Return the [x, y] coordinate for the center point of the cell that contains the specified text.  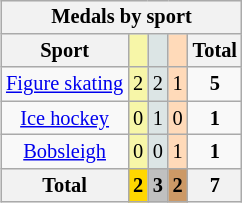
Sport [64, 51]
Medals by sport [122, 17]
7 [215, 185]
3 [158, 185]
5 [215, 84]
Figure skating [64, 84]
Bobsleigh [64, 152]
Ice hockey [64, 118]
